Determine the [X, Y] coordinate at the center of the cell enclosing the given text.  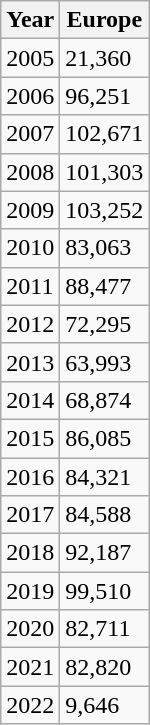
9,646 [104, 705]
2014 [30, 400]
84,321 [104, 477]
72,295 [104, 324]
2007 [30, 134]
2020 [30, 629]
2013 [30, 362]
2019 [30, 591]
101,303 [104, 172]
2022 [30, 705]
92,187 [104, 553]
63,993 [104, 362]
82,820 [104, 667]
2018 [30, 553]
2016 [30, 477]
83,063 [104, 248]
2011 [30, 286]
2010 [30, 248]
2006 [30, 96]
21,360 [104, 58]
2021 [30, 667]
Europe [104, 20]
88,477 [104, 286]
84,588 [104, 515]
103,252 [104, 210]
2015 [30, 438]
102,671 [104, 134]
99,510 [104, 591]
86,085 [104, 438]
Year [30, 20]
2017 [30, 515]
2008 [30, 172]
2009 [30, 210]
2012 [30, 324]
68,874 [104, 400]
2005 [30, 58]
82,711 [104, 629]
96,251 [104, 96]
